Identify which cell holds the provided text, then report its (X, Y) central coordinate. 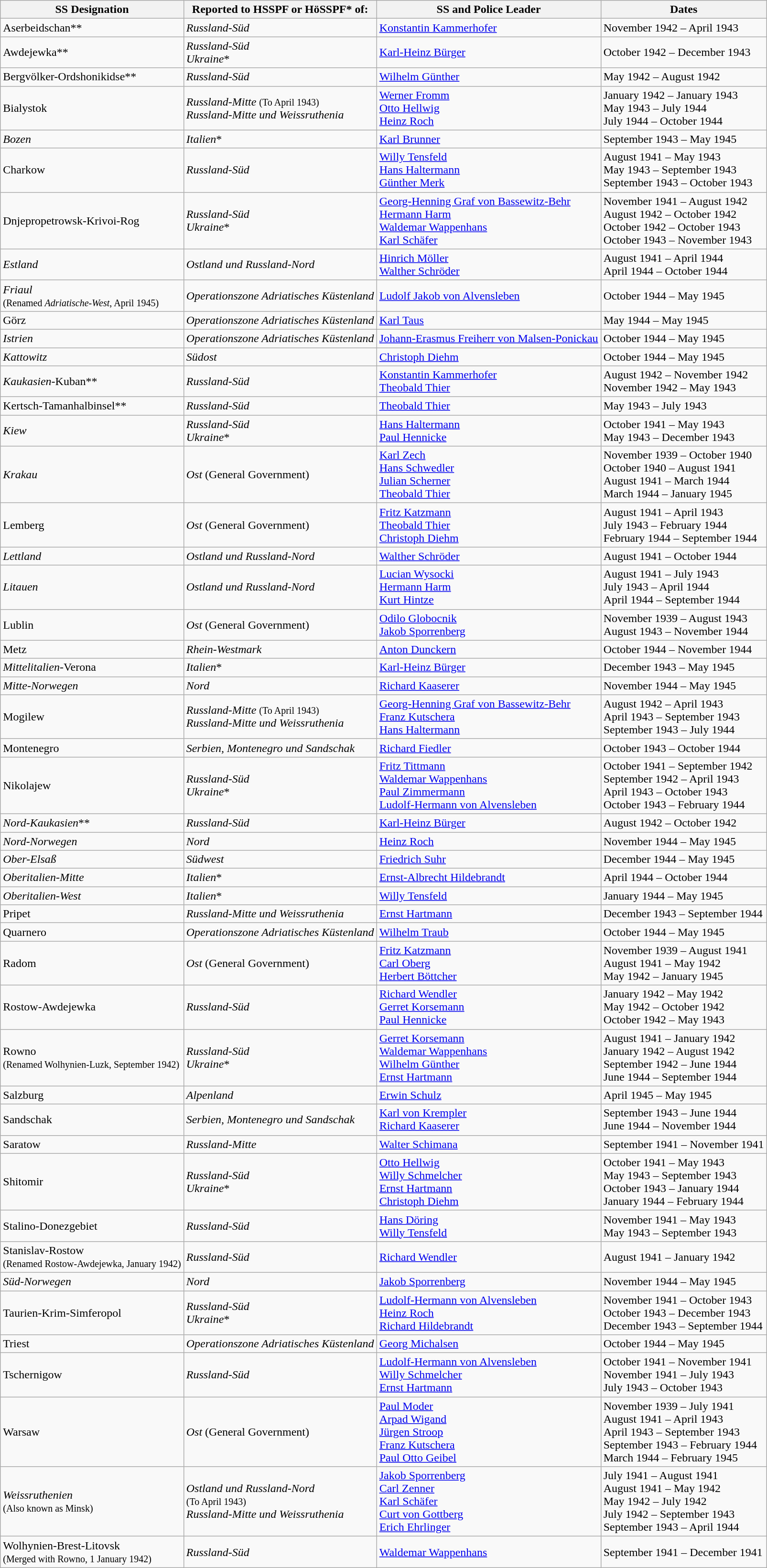
Süd-Norwegen (92, 1281)
Ludolf Jakob von Alvensleben (488, 295)
Bozen (92, 139)
Waldemar Wappenhans (488, 1552)
Sandschak (92, 1120)
Awdejewka** (92, 53)
Kattowitz (92, 357)
Christoph Diehm (488, 357)
September 1941 – December 1941 (683, 1552)
Karl Brunner (488, 139)
Salzburg (92, 1095)
December 1943 – September 1944 (683, 914)
Johann-Erasmus Freiherr von Malsen-Ponickau (488, 338)
Karl von KremplerRichard Kaaserer (488, 1120)
Wilhelm Günther (488, 77)
Friaul(Renamed Adriatische-West, April 1945) (92, 295)
October 1941 – May 1943May 1943 – December 1943 (683, 431)
November 1939 – August 1943August 1943 – November 1944 (683, 625)
Kaukasien-Kuban** (92, 381)
Mitte-Norwegen (92, 686)
Hinrich MöllerWalther Schröder (488, 265)
Görz (92, 320)
Russland-Mitte (280, 1144)
Hans HaltermannPaul Hennicke (488, 431)
Friedrich Suhr (488, 859)
Stanislav-Rostow(Renamed Rostow-Awdejewka, January 1942) (92, 1257)
Litauen (92, 587)
Hans DöringWilly Tensfeld (488, 1226)
Pripet (92, 914)
Werner FrommOtto HellwigHeinz Roch (488, 108)
May 1942 – August 1942 (683, 77)
Karl ZechHans SchwedlerJulian SchernerTheobald Thier (488, 475)
August 1941 – May 1943May 1943 – September 1943September 1943 – October 1943 (683, 170)
Ober-Elsaß (92, 859)
Radom (92, 963)
Anton Dunckern (488, 649)
Saratow (92, 1144)
October 1944 – November 1944 (683, 649)
Alpenland (280, 1095)
January 1942 – May 1942May 1942 – October 1942October 1942 – May 1943 (683, 1007)
Mogilew (92, 717)
Odilo GlobocnikJakob Sporrenberg (488, 625)
Gerret KorsemannWaldemar WappenhansWilhelm GüntherErnst Hartmann (488, 1058)
Walter Schimana (488, 1144)
Kertsch-Tamanhalbinsel** (92, 406)
December 1943 – May 1945 (683, 667)
Istrien (92, 338)
August 1941 – January 1942 (683, 1257)
Bergvölker-Ordshonikidse** (92, 77)
July 1941 – August 1941August 1941 – May 1942May 1942 – July 1942July 1942 – September 1943September 1943 – April 1944 (683, 1502)
Reported to HSSPF or HöSSPF* of: (280, 10)
August 1942 – April 1943April 1943 – September 1943September 1943 – July 1944 (683, 717)
Theobald Thier (488, 406)
Montenegro (92, 748)
Charkow (92, 170)
April 1945 – May 1945 (683, 1095)
Georg-Henning Graf von Bassewitz-BehrHermann HarmWaldemar WappenhansKarl Schäfer (488, 221)
Fritz KatzmannTheobald ThierChristoph Diehm (488, 525)
Georg Michalsen (488, 1344)
Erwin Schulz (488, 1095)
Ernst Hartmann (488, 914)
Willy TensfeldHans HaltermannGünther Merk (488, 170)
Taurien-Krim-Simferopol (92, 1313)
Konstantin KammerhoferTheobald Thier (488, 381)
November 1941 – October 1943October 1943 – December 1943December 1943 – September 1944 (683, 1313)
Aserbeidschan** (92, 28)
Dates (683, 10)
Nord-Norwegen (92, 841)
November 1941 – May 1943May 1943 – September 1943 (683, 1226)
Rowno(Renamed Wolhynien-Luzk, September 1942) (92, 1058)
Richard Kaaserer (488, 686)
Lucian WysockiHermann HarmKurt Hintze (488, 587)
November 1939 – August 1941August 1941 – May 1942May 1942 – January 1945 (683, 963)
September 1943 – May 1945 (683, 139)
Lettland (92, 556)
Russland-Mitte und Weissruthenia (280, 914)
Weissruthenien(Also known as Minsk) (92, 1502)
Tschernigow (92, 1375)
Estland (92, 265)
Metz (92, 649)
Wolhynien-Brest-Litovsk(Merged with Rowno, 1 January 1942) (92, 1552)
Oberitalien-West (92, 896)
August 1941 – October 1944 (683, 556)
May 1943 – July 1943 (683, 406)
October 1941 – September 1942September 1942 – April 1943April 1943 – October 1943October 1943 – February 1944 (683, 785)
November 1939 – October 1940October 1940 – August 1941August 1941 – March 1944March 1944 – January 1945 (683, 475)
September 1941 – November 1941 (683, 1144)
Otto HellwigWilly SchmelcherErnst HartmannChristoph Diehm (488, 1182)
Fritz KatzmannCarl ObergHerbert Böttcher (488, 963)
August 1942 – November 1942November 1942 – May 1943 (683, 381)
Mittelitalien-Verona (92, 667)
August 1941 – April 1944April 1944 – October 1944 (683, 265)
Lublin (92, 625)
December 1944 – May 1945 (683, 859)
May 1944 – May 1945 (683, 320)
Konstantin Kammerhofer (488, 28)
Warsaw (92, 1432)
Jakob Sporrenberg (488, 1281)
Fritz TittmannWaldemar WappenhansPaul ZimmermannLudolf-Hermann von Alvensleben (488, 785)
October 1941 – May 1943May 1943 – September 1943October 1943 – January 1944January 1944 – February 1944 (683, 1182)
Ostland und Russland-Nord(To April 1943)Russland-Mitte und Weissruthenia (280, 1502)
Georg-Henning Graf von Bassewitz-BehrFranz KutscheraHans Haltermann (488, 717)
Nikolajew (92, 785)
Nord-Kaukasien** (92, 823)
Ernst-Albrecht Hildebrandt (488, 878)
Kiew (92, 431)
Rostow-Awdejewka (92, 1007)
Wilhelm Traub (488, 932)
Südost (280, 357)
April 1944 – October 1944 (683, 878)
October 1942 – December 1943 (683, 53)
October 1941 – November 1941November 1941 – July 1943July 1943 – October 1943 (683, 1375)
October 1943 – October 1944 (683, 748)
August 1941 – January 1942January 1942 – August 1942 September 1942 – June 1944June 1944 – September 1944 (683, 1058)
Krakau (92, 475)
Bialystok (92, 108)
November 1942 – April 1943 (683, 28)
November 1941 – August 1942August 1942 – October 1942October 1942 – October 1943October 1943 – November 1943 (683, 221)
Quarnero (92, 932)
Richard Fiedler (488, 748)
November 1939 – July 1941August 1941 – April 1943April 1943 – September 1943September 1943 – February 1944March 1944 – February 1945 (683, 1432)
Richard Wendler (488, 1257)
Südwest (280, 859)
September 1943 – June 1944June 1944 – November 1944 (683, 1120)
Triest (92, 1344)
Walther Schröder (488, 556)
Lemberg (92, 525)
Karl Taus (488, 320)
August 1941 – July 1943July 1943 – April 1944April 1944 – September 1944 (683, 587)
Richard WendlerGerret KorsemannPaul Hennicke (488, 1007)
Paul ModerArpad WigandJürgen StroopFranz KutscheraPaul Otto Geibel (488, 1432)
Ludolf-Hermann von AlvenslebenWilly SchmelcherErnst Hartmann (488, 1375)
Oberitalien-Mitte (92, 878)
Shitomir (92, 1182)
Heinz Roch (488, 841)
Jakob SporrenbergCarl ZennerKarl SchäferCurt von GottbergErich Ehrlinger (488, 1502)
Dnjepropetrowsk-Krivoi-Rog (92, 221)
August 1942 – October 1942 (683, 823)
Rhein-Westmark (280, 649)
Willy Tensfeld (488, 896)
January 1944 – May 1945 (683, 896)
Stalino-Donezgebiet (92, 1226)
August 1941 – April 1943July 1943 – February 1944February 1944 – September 1944 (683, 525)
SS Designation (92, 10)
Ludolf-Hermann von AlvenslebenHeinz RochRichard Hildebrandt (488, 1313)
January 1942 – January 1943May 1943 – July 1944July 1944 – October 1944 (683, 108)
SS and Police Leader (488, 10)
